Pinpoint the cell where the given text exists, returning its (X, Y) midpoint coordinate. 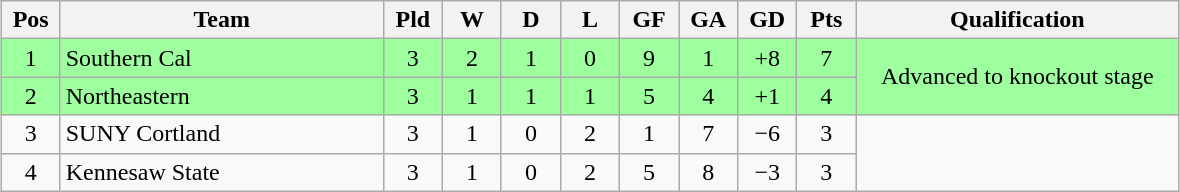
Qualification (1018, 20)
Pld (412, 20)
SUNY Cortland (222, 134)
Kennesaw State (222, 172)
L (590, 20)
GD (768, 20)
Advanced to knockout stage (1018, 77)
+8 (768, 58)
W (472, 20)
GF (650, 20)
GA (708, 20)
9 (650, 58)
D (530, 20)
Pos (30, 20)
+1 (768, 96)
Team (222, 20)
Southern Cal (222, 58)
Pts (826, 20)
Northeastern (222, 96)
8 (708, 172)
−6 (768, 134)
−3 (768, 172)
